From the cell containing the given text, extract its center point as [X, Y] coordinate. 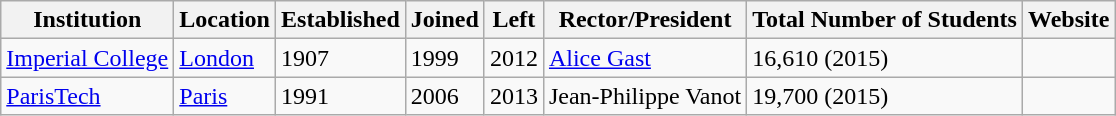
2012 [514, 58]
2013 [514, 96]
1999 [444, 58]
Alice Gast [644, 58]
19,700 (2015) [885, 96]
1991 [341, 96]
Joined [444, 20]
Institution [88, 20]
Imperial College [88, 58]
Established [341, 20]
Left [514, 20]
Total Number of Students [885, 20]
2006 [444, 96]
Website [1068, 20]
Rector/President [644, 20]
Jean-Philippe Vanot [644, 96]
16,610 (2015) [885, 58]
1907 [341, 58]
ParisTech [88, 96]
London [225, 58]
Location [225, 20]
Paris [225, 96]
